Identify which cell holds the provided text, then report its [x, y] central coordinate. 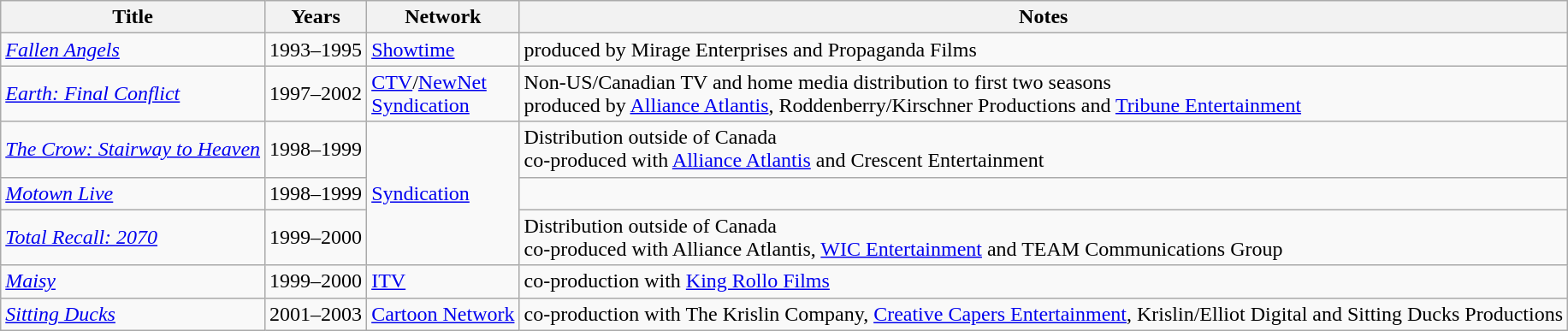
Showtime [443, 50]
Total Recall: 2070 [133, 238]
Maisy [133, 281]
Notes [1044, 17]
Earth: Final Conflict [133, 94]
ITV [443, 281]
Sitting Ducks [133, 314]
Distribution outside of Canadaco-produced with Alliance Atlantis and Crescent Entertainment [1044, 149]
CTV/NewNetSyndication [443, 94]
Network [443, 17]
Distribution outside of Canadaco-produced with Alliance Atlantis, WIC Entertainment and TEAM Communications Group [1044, 238]
Motown Live [133, 193]
1997–2002 [317, 94]
1993–1995 [317, 50]
co-production with The Krislin Company, Creative Capers Entertainment, Krislin/Elliot Digital and Sitting Ducks Productions [1044, 314]
2001–2003 [317, 314]
produced by Mirage Enterprises and Propaganda Films [1044, 50]
Title [133, 17]
Fallen Angels [133, 50]
Cartoon Network [443, 314]
The Crow: Stairway to Heaven [133, 149]
Syndication [443, 193]
Years [317, 17]
co-production with King Rollo Films [1044, 281]
